Detect which cell encompasses the target text, then output its (X, Y) center coordinate. 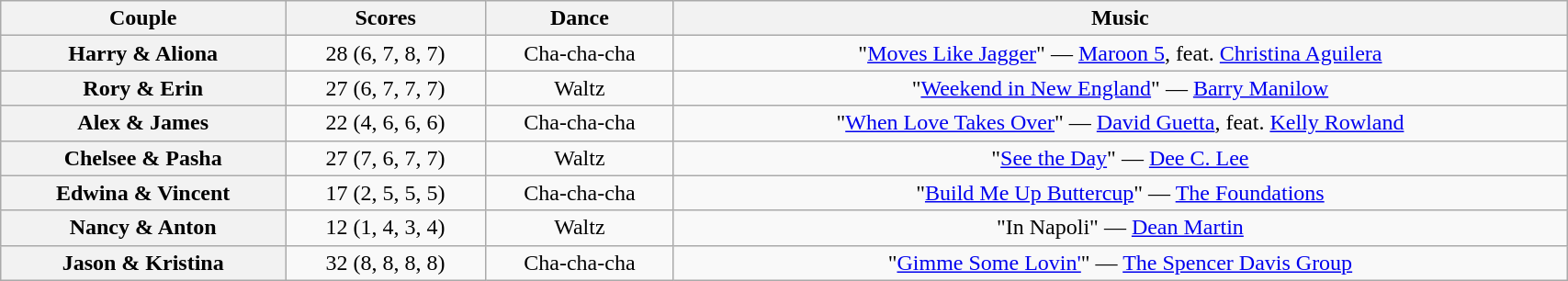
Scores (386, 18)
Music (1120, 18)
"Weekend in New England" — Barry Manilow (1120, 88)
"In Napoli" — Dean Martin (1120, 228)
32 (8, 8, 8, 8) (386, 263)
27 (6, 7, 7, 7) (386, 88)
22 (4, 6, 6, 6) (386, 123)
"See the Day" — Dee C. Lee (1120, 158)
Rory & Erin (143, 88)
Chelsee & Pasha (143, 158)
27 (7, 6, 7, 7) (386, 158)
"Build Me Up Buttercup" — The Foundations (1120, 193)
Nancy & Anton (143, 228)
Harry & Aliona (143, 53)
"Gimme Some Lovin'" — The Spencer Davis Group (1120, 263)
"When Love Takes Over" — David Guetta, feat. Kelly Rowland (1120, 123)
28 (6, 7, 8, 7) (386, 53)
Jason & Kristina (143, 263)
12 (1, 4, 3, 4) (386, 228)
Couple (143, 18)
17 (2, 5, 5, 5) (386, 193)
Dance (581, 18)
Edwina & Vincent (143, 193)
Alex & James (143, 123)
"Moves Like Jagger" — Maroon 5, feat. Christina Aguilera (1120, 53)
